Return the (X, Y) coordinate for the center point of the cell that contains the specified text.  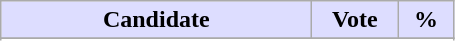
% (426, 20)
Candidate (156, 20)
Vote (355, 20)
